For the text-containing cell, return its midpoint in [x, y] coordinate format. 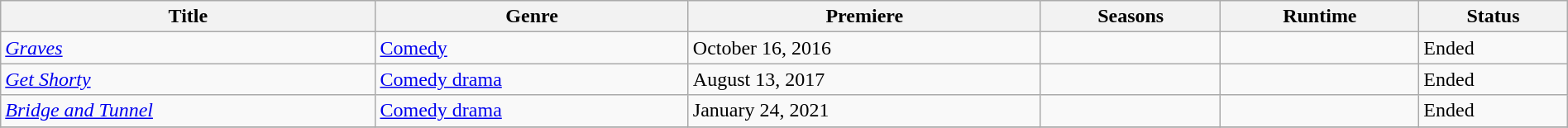
Title [189, 17]
Runtime [1320, 17]
Graves [189, 48]
Seasons [1131, 17]
Bridge and Tunnel [189, 111]
Comedy [532, 48]
January 24, 2021 [864, 111]
Status [1494, 17]
Premiere [864, 17]
Genre [532, 17]
October 16, 2016 [864, 48]
August 13, 2017 [864, 79]
Get Shorty [189, 79]
